Return (x, y) of the center of cell containing provided text 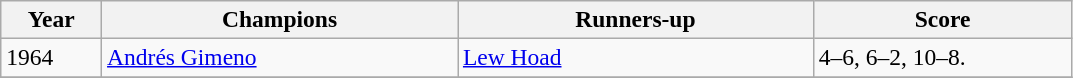
Andrés Gimeno (280, 57)
Runners-up (636, 19)
Score (942, 19)
Year (52, 19)
4–6, 6–2, 10–8. (942, 57)
1964 (52, 57)
Lew Hoad (636, 57)
Champions (280, 19)
